From the cell containing the given text, extract its center point as (X, Y) coordinate. 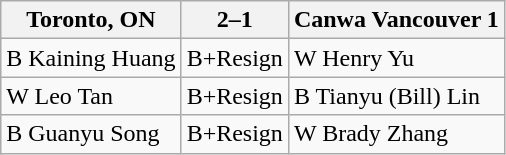
B Kaining Huang (91, 58)
B Guanyu Song (91, 134)
W Henry Yu (396, 58)
W Leo Tan (91, 96)
Canwa Vancouver 1 (396, 20)
W Brady Zhang (396, 134)
B Tianyu (Bill) Lin (396, 96)
2–1 (234, 20)
Toronto, ON (91, 20)
